Identify which cell holds the provided text, then report its [x, y] central coordinate. 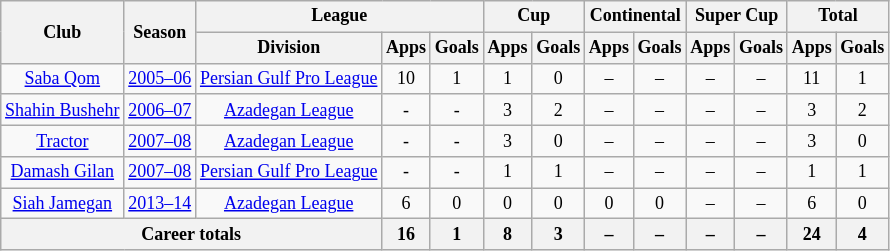
League [340, 16]
Saba Qom [62, 78]
Club [62, 32]
2006–07 [160, 110]
Total [838, 16]
Super Cup [736, 16]
Shahin Bushehr [62, 110]
Season [160, 32]
10 [406, 78]
4 [862, 234]
16 [406, 234]
2013–14 [160, 204]
Siah Jamegan [62, 204]
Damash Gilan [62, 172]
Continental [636, 16]
11 [812, 78]
Tractor [62, 140]
Division [289, 48]
Cup [534, 16]
2005–06 [160, 78]
8 [508, 234]
24 [812, 234]
Career totals [192, 234]
